Detect which cell encompasses the target text, then output its (x, y) center coordinate. 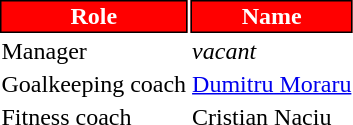
Dumitru Moraru (272, 84)
Manager (94, 51)
Name (272, 16)
vacant (272, 51)
Goalkeeping coach (94, 84)
Role (94, 16)
